Identify which cell holds the provided text, then report its [X, Y] central coordinate. 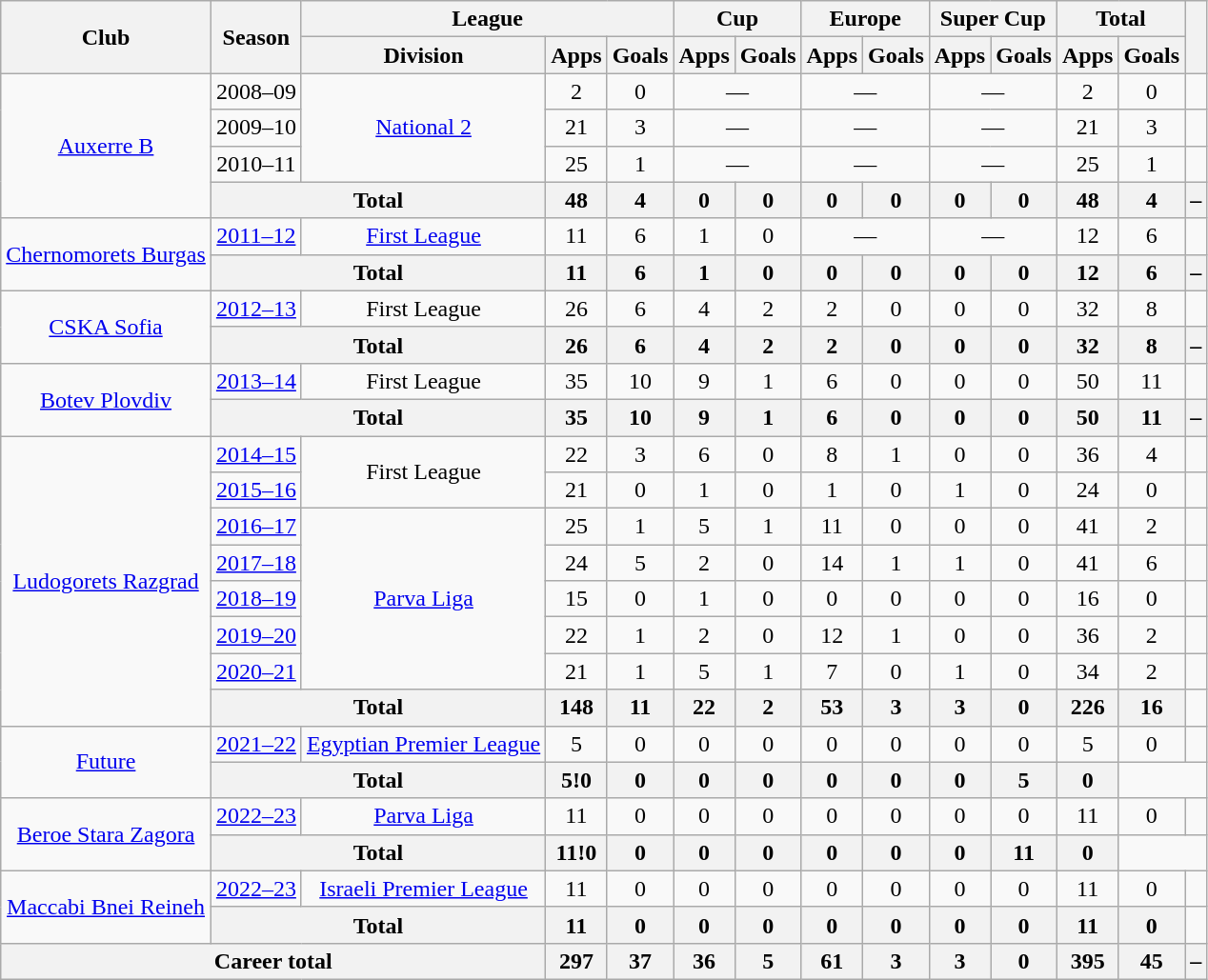
7 [832, 671]
Egyptian Premier League [423, 744]
Super Cup [993, 19]
Season [255, 37]
14 [832, 563]
5!0 [576, 780]
Cup [737, 19]
Auxerre B [107, 146]
53 [832, 708]
2008–09 [255, 91]
Ludogorets Razgrad [107, 581]
2009–10 [255, 128]
Future [107, 762]
34 [1087, 671]
2014–15 [255, 454]
League [487, 19]
37 [640, 961]
148 [576, 708]
2018–19 [255, 599]
45 [1152, 961]
Europe [865, 19]
Maccabi Bnei Reineh [107, 907]
2015–16 [255, 490]
Club [107, 37]
2011–12 [255, 236]
395 [1087, 961]
2019–20 [255, 635]
15 [576, 599]
Israeli Premier League [423, 889]
2013–14 [255, 381]
Chernomorets Burgas [107, 254]
Career total [273, 961]
Botev Plovdiv [107, 399]
2017–18 [255, 563]
National 2 [423, 128]
297 [576, 961]
2021–22 [255, 744]
61 [832, 961]
11!0 [576, 852]
Division [423, 55]
2020–21 [255, 671]
CSKA Sofia [107, 327]
Beroe Stara Zagora [107, 834]
2012–13 [255, 309]
2010–11 [255, 164]
2016–17 [255, 527]
226 [1087, 708]
